Provide the (X, Y) coordinate of the cell's center where the given text is located.  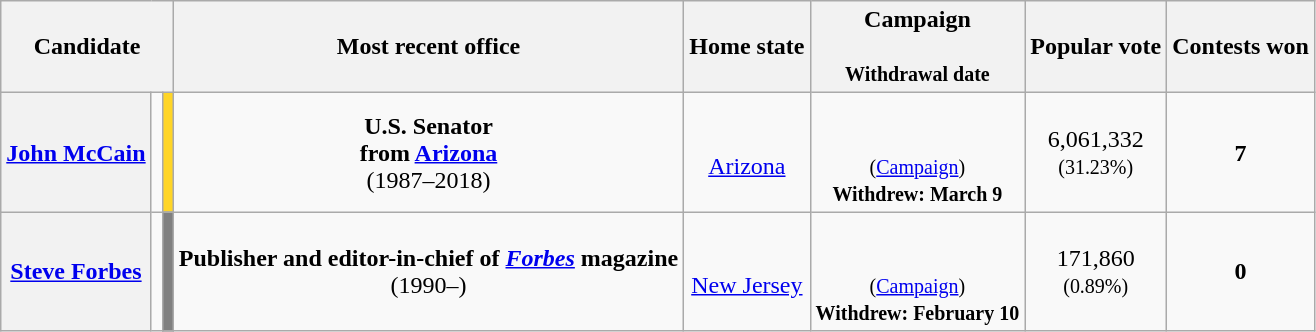
Popular vote (1096, 47)
U.S. Senatorfrom Arizona(1987–2018) (428, 152)
Contests won (1241, 47)
John McCain (76, 152)
Publisher and editor-in-chief of Forbes magazine(1990–) (428, 272)
Most recent office (428, 47)
Home state (747, 47)
CampaignWithdrawal date (918, 47)
171,860(0.89%) (1096, 272)
(Campaign)Withdrew: March 9 (918, 152)
0 (1241, 272)
7 (1241, 152)
6,061,332(31.23%) (1096, 152)
Steve Forbes (76, 272)
Candidate (88, 47)
Arizona (747, 152)
New Jersey (747, 272)
(Campaign)Withdrew: February 10 (918, 272)
